Return the (X, Y) coordinate for the center point of the cell that contains the specified text.  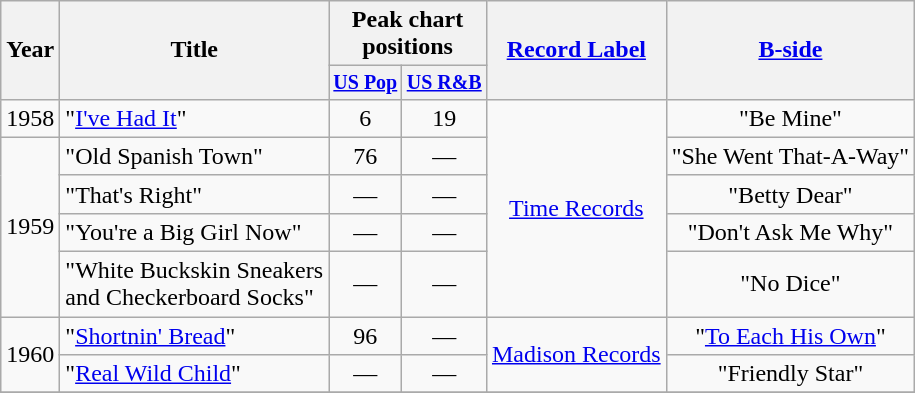
"White Buckskin Sneakersand Checkerboard Socks" (194, 284)
"She Went That-A-Way" (790, 156)
"I've Had It" (194, 118)
"You're a Big Girl Now" (194, 232)
19 (444, 118)
Year (30, 50)
"Don't Ask Me Why" (790, 232)
US Pop (366, 82)
"Shortnin' Bread" (194, 336)
B-side (790, 50)
US R&B (444, 82)
Time Records (576, 208)
96 (366, 336)
"Be Mine" (790, 118)
"Old Spanish Town" (194, 156)
1960 (30, 355)
Title (194, 50)
"That's Right" (194, 194)
Peak chartpositions (408, 34)
1959 (30, 226)
"Betty Dear" (790, 194)
Record Label (576, 50)
"Friendly Star" (790, 374)
Madison Records (576, 355)
1958 (30, 118)
6 (366, 118)
"To Each His Own" (790, 336)
76 (366, 156)
"Real Wild Child" (194, 374)
"No Dice" (790, 284)
